Search for the cell housing the specified text and yield its (X, Y) center coordinate. 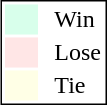
Tie (78, 85)
Win (78, 19)
Lose (78, 53)
